Capture the cell that displays the provided text and extract its [x, y] central coordinate. 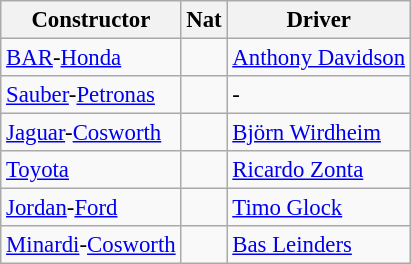
Ricardo Zonta [318, 170]
- [318, 95]
Björn Wirdheim [318, 133]
Jordan-Ford [91, 208]
Constructor [91, 20]
Bas Leinders [318, 245]
Nat [204, 20]
Sauber-Petronas [91, 95]
Anthony Davidson [318, 58]
Toyota [91, 170]
Timo Glock [318, 208]
Jaguar-Cosworth [91, 133]
Minardi-Cosworth [91, 245]
Driver [318, 20]
BAR-Honda [91, 58]
